Detect which cell encompasses the target text, then output its (X, Y) center coordinate. 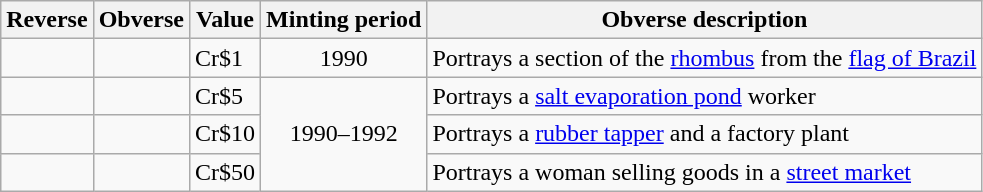
Portrays a section of the rhombus from the flag of Brazil (704, 58)
Value (224, 20)
1990 (344, 58)
Cr$1 (224, 58)
Cr$50 (224, 172)
Obverse (141, 20)
Portrays a salt evaporation pond worker (704, 96)
1990–1992 (344, 134)
Cr$5 (224, 96)
Reverse (47, 20)
Portrays a woman selling goods in a street market (704, 172)
Cr$10 (224, 134)
Portrays a rubber tapper and a factory plant (704, 134)
Obverse description (704, 20)
Minting period (344, 20)
